Return the [X, Y] coordinate for the center point of the cell that contains the specified text.  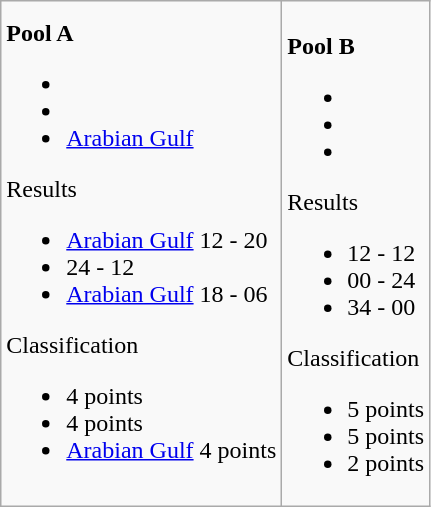
Pool A Arabian GulfResults Arabian Gulf 12 - 20 24 - 12 Arabian Gulf 18 - 06 Classification 4 points 4 points Arabian Gulf 4 points [142, 254]
Pool BResults 12 - 12 00 - 24 34 - 00 Classification 5 points 5 points 2 points [356, 254]
